Detect which cell encompasses the target text, then output its (X, Y) center coordinate. 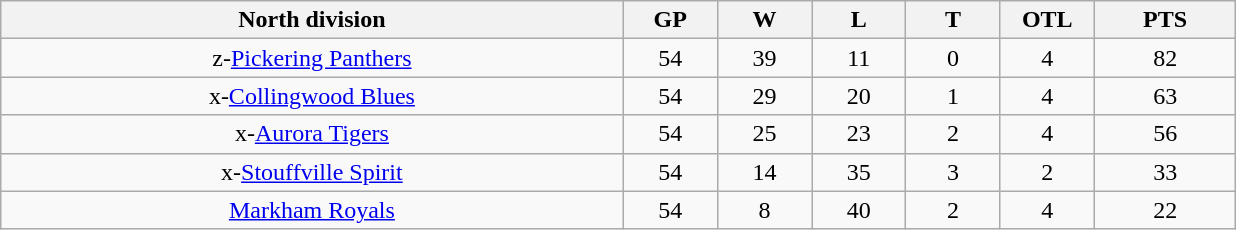
35 (859, 172)
North division (312, 20)
GP (670, 20)
z-Pickering Panthers (312, 58)
PTS (1165, 20)
25 (764, 134)
23 (859, 134)
L (859, 20)
x-Aurora Tigers (312, 134)
29 (764, 96)
11 (859, 58)
14 (764, 172)
x-Collingwood Blues (312, 96)
63 (1165, 96)
OTL (1047, 20)
T (953, 20)
8 (764, 210)
W (764, 20)
0 (953, 58)
22 (1165, 210)
Markham Royals (312, 210)
20 (859, 96)
40 (859, 210)
82 (1165, 58)
39 (764, 58)
3 (953, 172)
56 (1165, 134)
1 (953, 96)
33 (1165, 172)
x-Stouffville Spirit (312, 172)
